Pinpoint the cell where the given text exists, returning its (X, Y) midpoint coordinate. 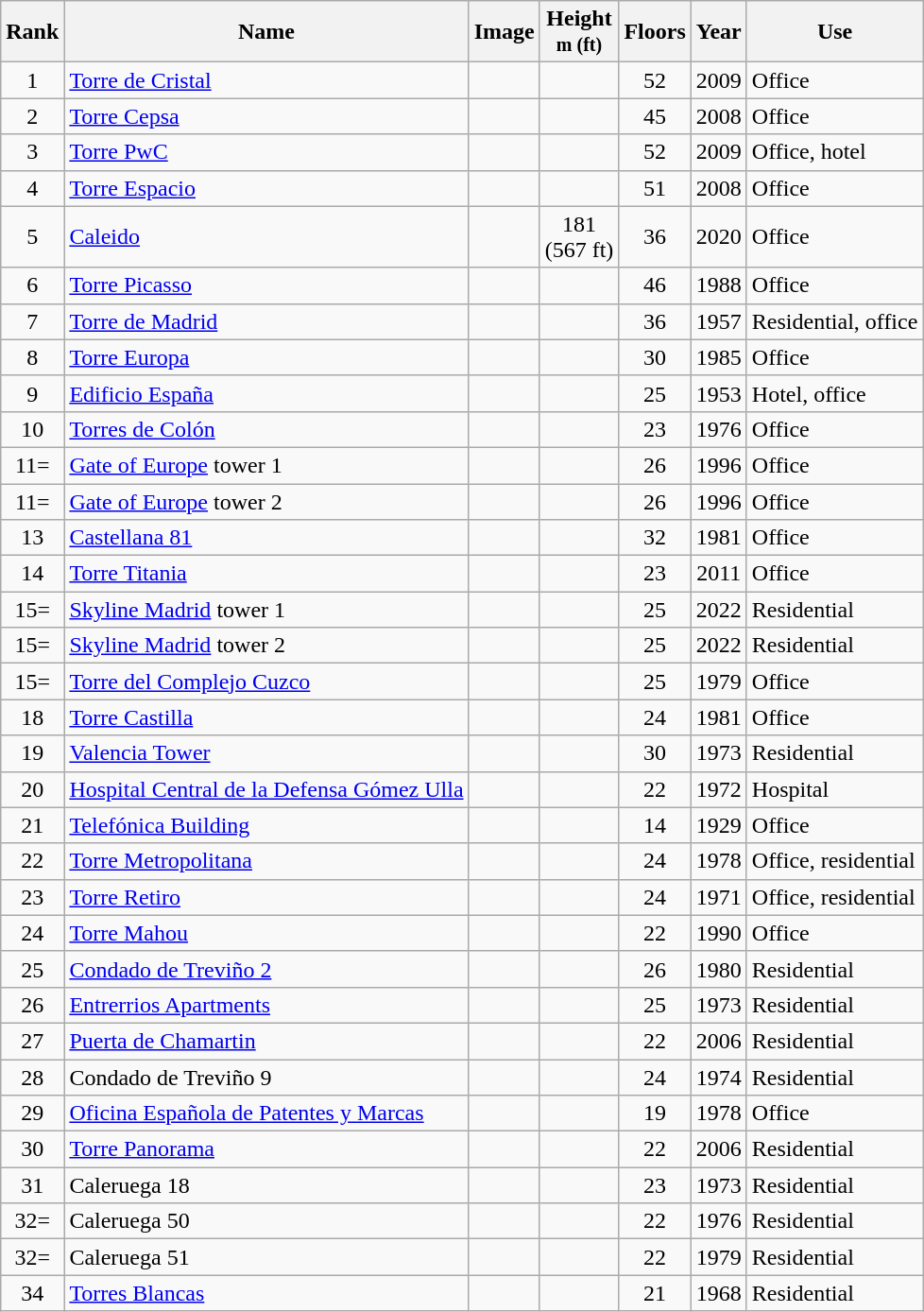
1 (32, 80)
Caleruega 18 (266, 1185)
Condado de Treviño 9 (266, 1077)
46 (655, 285)
Torres de Colón (266, 429)
Caleido (266, 236)
Torre Cepsa (266, 116)
2 (32, 116)
Telefónica Building (266, 825)
2011 (718, 574)
Torre de Cristal (266, 80)
Gate of Europe tower 1 (266, 465)
Heightm (ft) (579, 32)
Year (718, 32)
3 (32, 152)
Torre Castilla (266, 717)
Torre Mahou (266, 933)
1972 (718, 789)
Hotel, office (835, 393)
Castellana 81 (266, 538)
Caleruega 51 (266, 1257)
1974 (718, 1077)
13 (32, 538)
10 (32, 429)
9 (32, 393)
Torres Blancas (266, 1293)
Residential, office (835, 321)
34 (32, 1293)
181(567 ft) (579, 236)
Torre Espacio (266, 188)
51 (655, 188)
Image (505, 32)
Torre Picasso (266, 285)
Torre de Madrid (266, 321)
Skyline Madrid tower 1 (266, 610)
1985 (718, 357)
Floors (655, 32)
Use (835, 32)
1980 (718, 969)
1990 (718, 933)
5 (32, 236)
Torre PwC (266, 152)
Torre del Complejo Cuzco (266, 682)
1988 (718, 285)
Torre Panorama (266, 1149)
Name (266, 32)
Torre Titania (266, 574)
Condado de Treviño 2 (266, 969)
Gate of Europe tower 2 (266, 502)
Edificio España (266, 393)
1929 (718, 825)
1953 (718, 393)
20 (32, 789)
4 (32, 188)
Caleruega 50 (266, 1221)
32 (655, 538)
Oficina Española de Patentes y Marcas (266, 1113)
Puerta de Chamartin (266, 1041)
6 (32, 285)
Torre Retiro (266, 897)
Valencia Tower (266, 753)
Torre Europa (266, 357)
1971 (718, 897)
2020 (718, 236)
27 (32, 1041)
1968 (718, 1293)
1957 (718, 321)
Skyline Madrid tower 2 (266, 646)
29 (32, 1113)
Rank (32, 32)
18 (32, 717)
8 (32, 357)
Torre Metropolitana (266, 861)
45 (655, 116)
7 (32, 321)
28 (32, 1077)
31 (32, 1185)
Hospital (835, 789)
Entrerrios Apartments (266, 1005)
Hospital Central de la Defensa Gómez Ulla (266, 789)
Office, hotel (835, 152)
